Locate the cell with the specified text and output its [x, y] center coordinate. 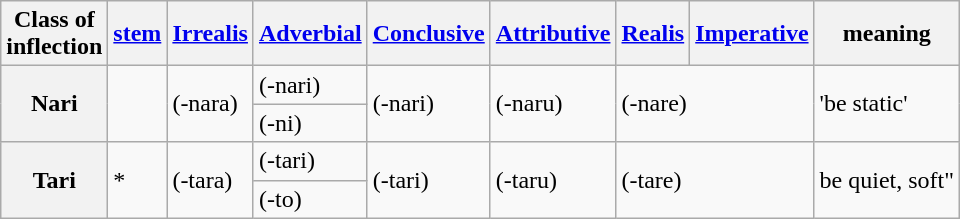
be quiet, soft" [887, 180]
Tari [54, 180]
meaning [887, 34]
stem [138, 34]
(-taru) [553, 180]
Imperative [752, 34]
Nari [54, 104]
Attributive [553, 34]
(-nara) [210, 104]
Irrealis [210, 34]
* [138, 180]
(-naru) [553, 104]
(-ni) [310, 123]
(-to) [310, 199]
Realis [653, 34]
(-nare) [715, 104]
(-tare) [715, 180]
Adverbial [310, 34]
Conclusive [428, 34]
'be static' [887, 104]
Class ofinflection [54, 34]
(-tara) [210, 180]
